Return (X, Y) of the center of cell containing provided text 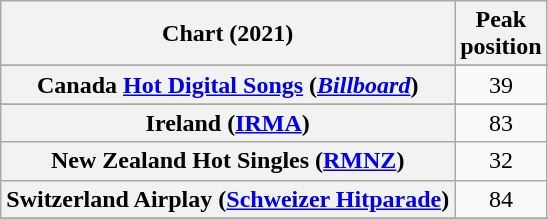
83 (501, 123)
Ireland (IRMA) (228, 123)
84 (501, 199)
Switzerland Airplay (Schweizer Hitparade) (228, 199)
39 (501, 85)
New Zealand Hot Singles (RMNZ) (228, 161)
Chart (2021) (228, 34)
Canada Hot Digital Songs (Billboard) (228, 85)
32 (501, 161)
Peakposition (501, 34)
